Find where the given text appears and provide that cell's center as [x, y] coordinate. 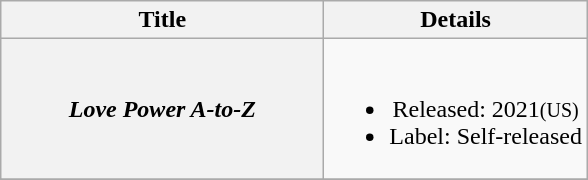
Love Power A-to-Z [162, 109]
Details [456, 20]
Title [162, 20]
Released: 2021(US)Label: Self-released [456, 109]
